Capture the cell that displays the provided text and extract its [X, Y] central coordinate. 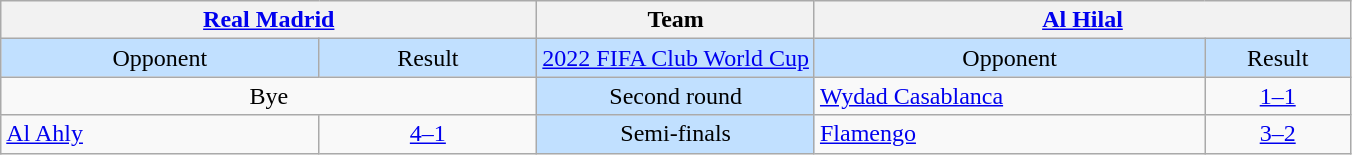
1–1 [1278, 96]
Semi-finals [676, 134]
Team [676, 20]
Second round [676, 96]
2022 FIFA Club World Cup [676, 58]
Al Hilal [1082, 20]
Bye [269, 96]
Al Ahly [160, 134]
Flamengo [1009, 134]
3–2 [1278, 134]
Real Madrid [269, 20]
4–1 [428, 134]
Wydad Casablanca [1009, 96]
